Determine the [x, y] coordinate at the center of the cell enclosing the given text.  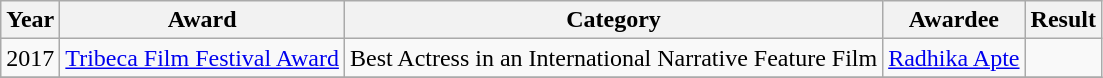
Tribeca Film Festival Award [202, 58]
Awardee [954, 20]
Category [613, 20]
Radhika Apte [954, 58]
Award [202, 20]
Year [30, 20]
Result [1063, 20]
Best Actress in an International Narrative Feature Film [613, 58]
2017 [30, 58]
